For the text-containing cell, return its midpoint in [x, y] coordinate format. 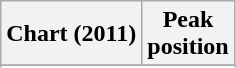
Peakposition [188, 34]
Chart (2011) [72, 34]
